Return the [X, Y] coordinate for the center point of the cell that contains the specified text.  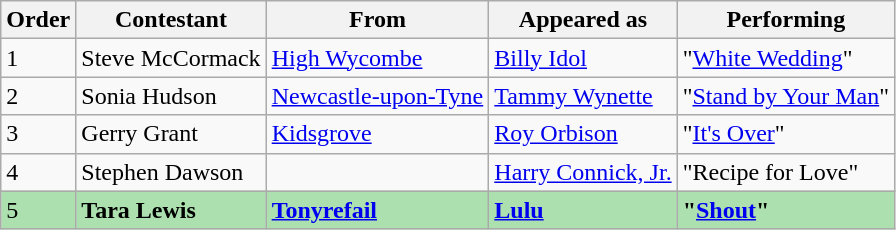
High Wycombe [378, 58]
1 [38, 58]
4 [38, 172]
"It's Over" [786, 134]
Lulu [583, 210]
5 [38, 210]
Tara Lewis [171, 210]
Kidsgrove [378, 134]
Steve McCormack [171, 58]
From [378, 20]
Appeared as [583, 20]
"Stand by Your Man" [786, 96]
Newcastle-upon-Tyne [378, 96]
Contestant [171, 20]
Harry Connick, Jr. [583, 172]
Roy Orbison [583, 134]
Stephen Dawson [171, 172]
Sonia Hudson [171, 96]
"Shout" [786, 210]
3 [38, 134]
Tonyrefail [378, 210]
Order [38, 20]
"White Wedding" [786, 58]
Performing [786, 20]
"Recipe for Love" [786, 172]
2 [38, 96]
Gerry Grant [171, 134]
Tammy Wynette [583, 96]
Billy Idol [583, 58]
